From the cell containing the given text, extract its center point as [X, Y] coordinate. 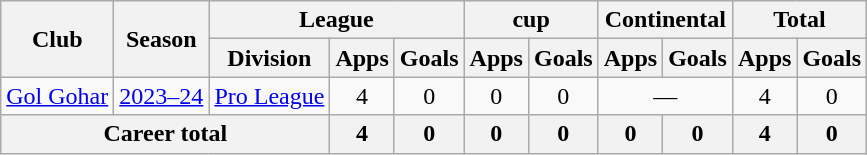
Gol Gohar [58, 96]
Pro League [270, 96]
Season [162, 39]
League [336, 20]
cup [531, 20]
— [665, 96]
Career total [166, 134]
2023–24 [162, 96]
Continental [665, 20]
Division [270, 58]
Total [799, 20]
Club [58, 39]
